Determine the [x, y] coordinate at the center of the cell enclosing the given text.  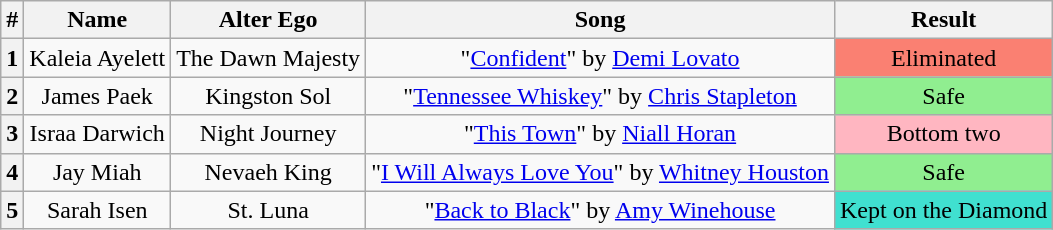
# [12, 20]
4 [12, 172]
The Dawn Majesty [268, 58]
James Paek [98, 96]
2 [12, 96]
"Confident" by Demi Lovato [600, 58]
Night Journey [268, 134]
Kaleia Ayelett [98, 58]
"This Town" by Niall Horan [600, 134]
Kept on the Diamond [943, 210]
Bottom two [943, 134]
Kingston Sol [268, 96]
St. Luna [268, 210]
1 [12, 58]
"Tennessee Whiskey" by Chris Stapleton [600, 96]
Sarah Isen [98, 210]
Israa Darwich [98, 134]
Song [600, 20]
Jay Miah [98, 172]
Alter Ego [268, 20]
3 [12, 134]
5 [12, 210]
Nevaeh King [268, 172]
Eliminated [943, 58]
Result [943, 20]
Name [98, 20]
"I Will Always Love You" by Whitney Houston [600, 172]
"Back to Black" by Amy Winehouse [600, 210]
